Find where the given text appears and provide that cell's center as [x, y] coordinate. 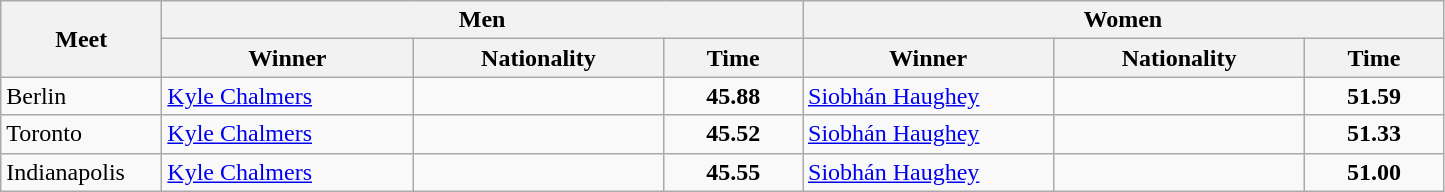
Indianapolis [82, 172]
Women [1122, 20]
45.88 [734, 96]
51.00 [1374, 172]
51.33 [1374, 134]
Berlin [82, 96]
45.55 [734, 172]
51.59 [1374, 96]
45.52 [734, 134]
Meet [82, 39]
Toronto [82, 134]
Men [482, 20]
